Pinpoint the cell where the given text exists, returning its (x, y) midpoint coordinate. 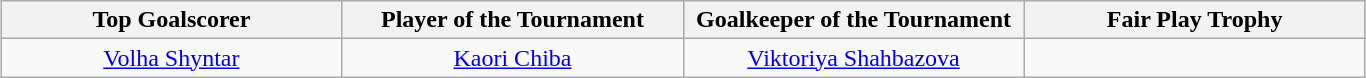
Top Goalscorer (172, 20)
Volha Shyntar (172, 58)
Kaori Chiba (512, 58)
Viktoriya Shahbazova (854, 58)
Goalkeeper of the Tournament (854, 20)
Player of the Tournament (512, 20)
Fair Play Trophy (1194, 20)
